Extract the (x, y) coordinate from the center of the cell holding the provided text.  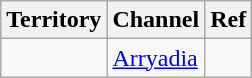
Territory (54, 20)
Ref (228, 20)
Channel (156, 20)
Arryadia (156, 58)
